For the text-containing cell, return its midpoint in [X, Y] coordinate format. 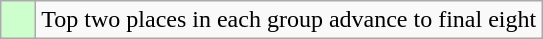
Top two places in each group advance to final eight [289, 20]
